Output the (x, y) coordinate of the center of the cell containing the given text.  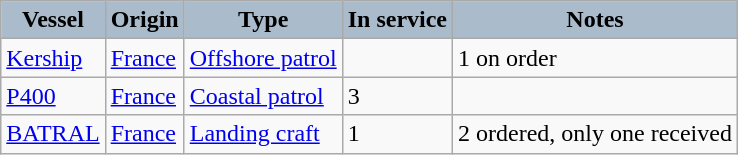
2 ordered, only one received (596, 134)
Type (263, 20)
1 on order (596, 58)
Landing craft (263, 134)
Vessel (53, 20)
Notes (596, 20)
BATRAL (53, 134)
Coastal patrol (263, 96)
Offshore patrol (263, 58)
In service (397, 20)
Kership (53, 58)
1 (397, 134)
P400 (53, 96)
3 (397, 96)
Origin (144, 20)
